Capture the cell that displays the provided text and extract its (X, Y) central coordinate. 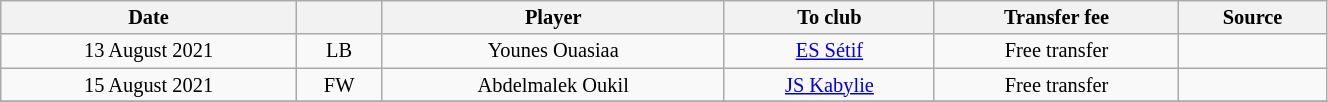
Player (554, 17)
Date (149, 17)
13 August 2021 (149, 51)
Abdelmalek Oukil (554, 85)
LB (339, 51)
Source (1253, 17)
FW (339, 85)
15 August 2021 (149, 85)
To club (829, 17)
JS Kabylie (829, 85)
Transfer fee (1056, 17)
Younes Ouasiaa (554, 51)
ES Sétif (829, 51)
